Pinpoint the cell where the given text exists, returning its (x, y) midpoint coordinate. 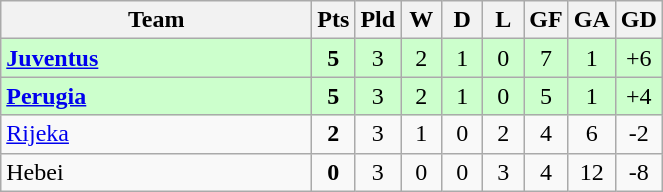
Pld (378, 20)
+4 (638, 96)
Juventus (156, 58)
Hebei (156, 172)
12 (592, 172)
Team (156, 20)
GD (638, 20)
-2 (638, 134)
6 (592, 134)
Rijeka (156, 134)
D (462, 20)
Perugia (156, 96)
GF (546, 20)
-8 (638, 172)
+6 (638, 58)
GA (592, 20)
W (422, 20)
7 (546, 58)
Pts (334, 20)
L (504, 20)
